Return (x, y) of the center of cell containing provided text 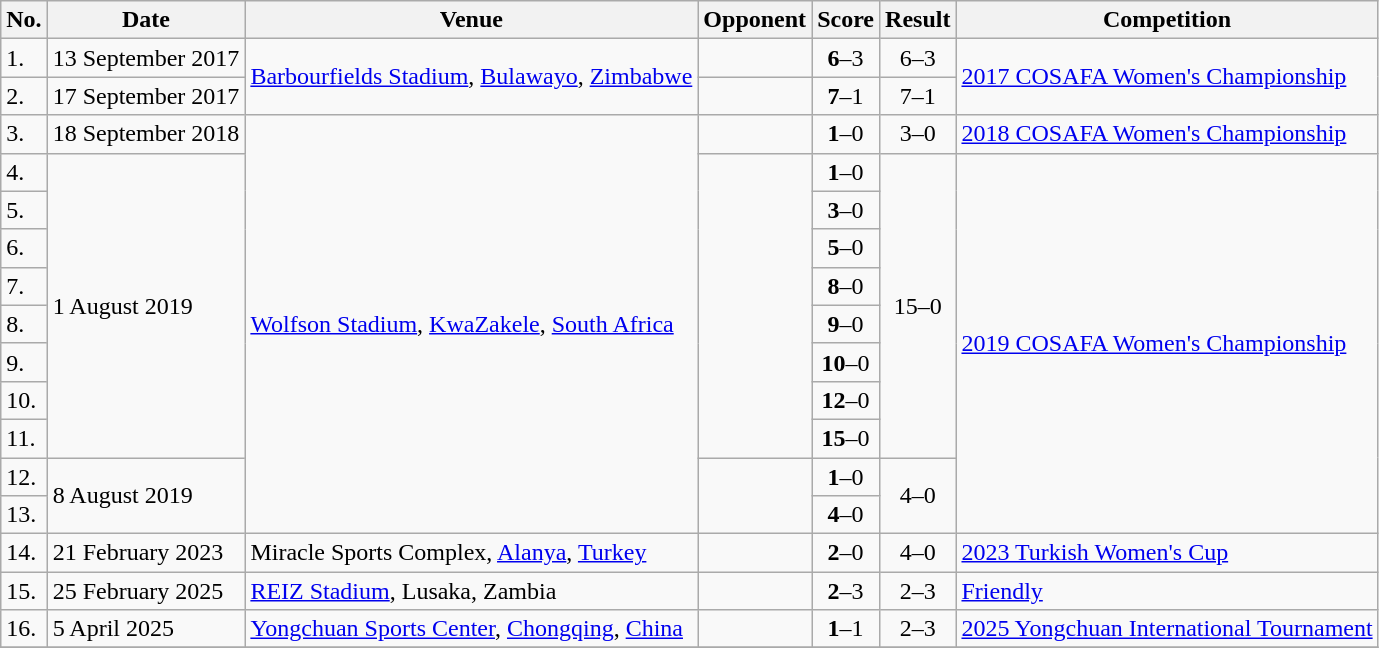
8 August 2019 (146, 496)
Date (146, 20)
1–1 (846, 629)
Result (918, 20)
2025 Yongchuan International Tournament (1167, 629)
16. (24, 629)
11. (24, 438)
2019 COSAFA Women's Championship (1167, 344)
9–0 (846, 324)
Friendly (1167, 591)
2. (24, 96)
8–0 (846, 286)
5. (24, 210)
7. (24, 286)
13 September 2017 (146, 58)
18 September 2018 (146, 134)
5–0 (846, 248)
Barbourfields Stadium, Bulawayo, Zimbabwe (472, 77)
5 April 2025 (146, 629)
12. (24, 477)
17 September 2017 (146, 96)
14. (24, 553)
4. (24, 172)
9. (24, 362)
No. (24, 20)
Miracle Sports Complex, Alanya, Turkey (472, 553)
2–0 (846, 553)
REIZ Stadium, Lusaka, Zambia (472, 591)
15. (24, 591)
Yongchuan Sports Center, Chongqing, China (472, 629)
3. (24, 134)
21 February 2023 (146, 553)
6. (24, 248)
25 February 2025 (146, 591)
12–0 (846, 400)
2017 COSAFA Women's Championship (1167, 77)
Wolfson Stadium, KwaZakele, South Africa (472, 324)
2023 Turkish Women's Cup (1167, 553)
1. (24, 58)
10. (24, 400)
13. (24, 515)
Opponent (755, 20)
1 August 2019 (146, 305)
8. (24, 324)
Competition (1167, 20)
Venue (472, 20)
10–0 (846, 362)
2018 COSAFA Women's Championship (1167, 134)
Score (846, 20)
